Provide the [x, y] coordinate of the cell's center where the given text is located.  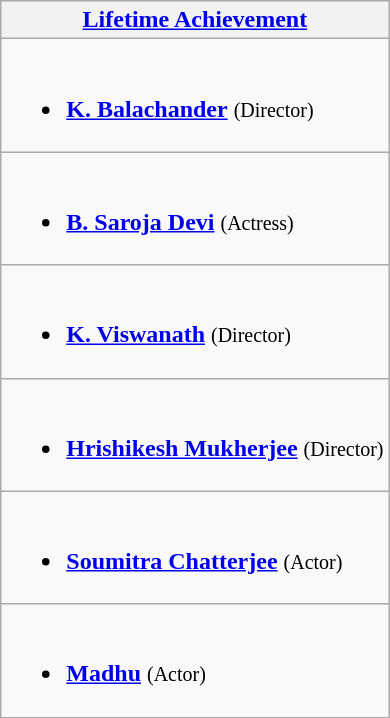
K. Viswanath (Director) [195, 322]
B. Saroja Devi (Actress) [195, 208]
Lifetime Achievement [195, 20]
K. Balachander (Director) [195, 96]
Madhu (Actor) [195, 660]
Hrishikesh Mukherjee (Director) [195, 434]
Soumitra Chatterjee (Actor) [195, 548]
